Pinpoint the cell where the given text exists, returning its (x, y) midpoint coordinate. 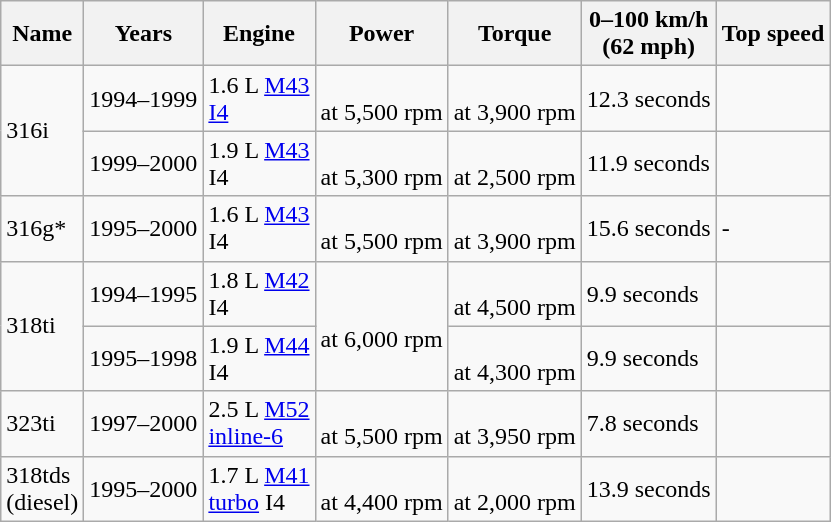
at 2,500 rpm (514, 164)
12.3 seconds (648, 98)
Top speed (773, 34)
Engine (259, 34)
at 2,000 rpm (514, 488)
318ti (42, 326)
2.5 L M52 inline-6 (259, 424)
11.9 seconds (648, 164)
316i (42, 131)
1.9 L M44 I4 (259, 358)
7.8 seconds (648, 424)
at 4,300 rpm (514, 358)
Power (382, 34)
323ti (42, 424)
at 3,950 rpm (514, 424)
1994–1999 (144, 98)
1997–2000 (144, 424)
316g* (42, 228)
318tds(diesel) (42, 488)
1995–1998 (144, 358)
at 4,400 rpm (382, 488)
- (773, 228)
at 5,300 rpm (382, 164)
1.9 L M43 I4 (259, 164)
Name (42, 34)
Years (144, 34)
15.6 seconds (648, 228)
1994–1995 (144, 294)
1.7 L M41 turbo I4 (259, 488)
13.9 seconds (648, 488)
0–100 km/h (62 mph) (648, 34)
1.8 L M42 I4 (259, 294)
1999–2000 (144, 164)
at 6,000 rpm (382, 326)
Torque (514, 34)
at 4,500 rpm (514, 294)
